From the cell containing the given text, extract its center point as [x, y] coordinate. 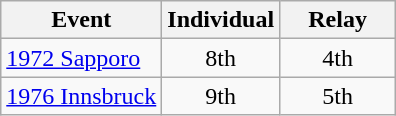
1976 Innsbruck [82, 96]
Relay [338, 20]
Individual [221, 20]
9th [221, 96]
1972 Sapporo [82, 58]
4th [338, 58]
5th [338, 96]
Event [82, 20]
8th [221, 58]
